Search for the cell housing the specified text and yield its [x, y] center coordinate. 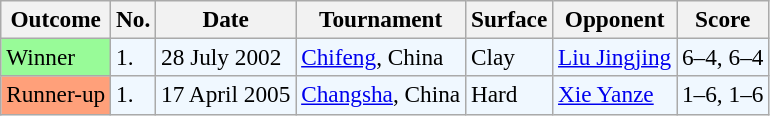
17 April 2005 [226, 95]
28 July 2002 [226, 57]
Clay [510, 57]
Winner [56, 57]
6–4, 6–4 [723, 57]
Runner-up [56, 95]
No. [134, 19]
Hard [510, 95]
Opponent [615, 19]
Surface [510, 19]
Outcome [56, 19]
Xie Yanze [615, 95]
Liu Jingjing [615, 57]
Score [723, 19]
Tournament [381, 19]
Date [226, 19]
1–6, 1–6 [723, 95]
Chifeng, China [381, 57]
Changsha, China [381, 95]
